Provide the (x, y) coordinate of the cell's center where the given text is located.  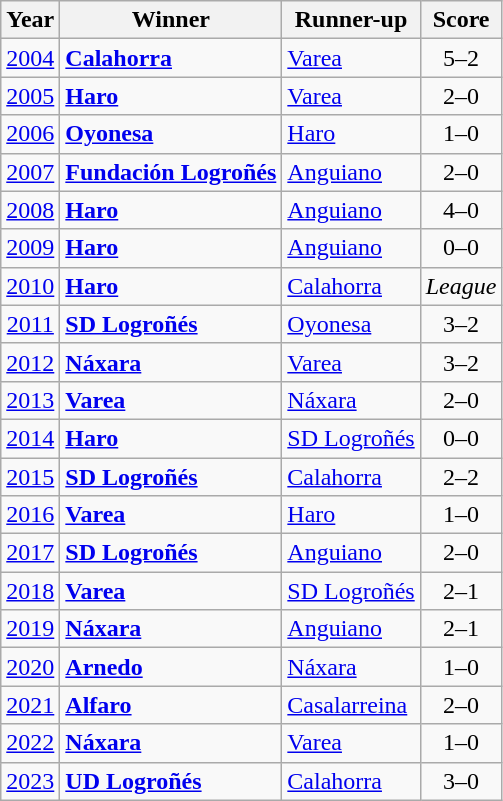
2009 (30, 248)
Casalarreina (351, 705)
2–2 (461, 477)
2008 (30, 210)
Runner-up (351, 20)
2013 (30, 400)
4–0 (461, 210)
2006 (30, 134)
2021 (30, 705)
Alfaro (171, 705)
5–2 (461, 58)
2020 (30, 667)
2016 (30, 515)
Arnedo (171, 667)
2004 (30, 58)
2007 (30, 172)
2022 (30, 743)
2023 (30, 781)
2015 (30, 477)
2010 (30, 286)
Fundación Logroñés (171, 172)
2014 (30, 438)
2005 (30, 96)
2019 (30, 629)
2012 (30, 362)
2017 (30, 553)
Winner (171, 20)
UD Logroñés (171, 781)
2011 (30, 324)
Score (461, 20)
2018 (30, 591)
Year (30, 20)
League (461, 286)
3–0 (461, 781)
